Return (X, Y) of the center of cell containing provided text 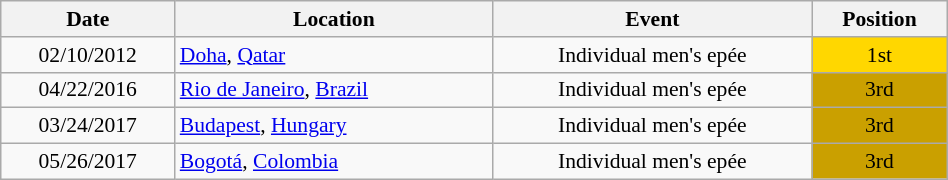
04/22/2016 (88, 90)
Date (88, 19)
03/24/2017 (88, 126)
Position (880, 19)
1st (880, 55)
Budapest, Hungary (334, 126)
02/10/2012 (88, 55)
Location (334, 19)
05/26/2017 (88, 162)
Doha, Qatar (334, 55)
Event (652, 19)
Rio de Janeiro, Brazil (334, 90)
Bogotá, Colombia (334, 162)
